From the cell containing the given text, extract its center point as [X, Y] coordinate. 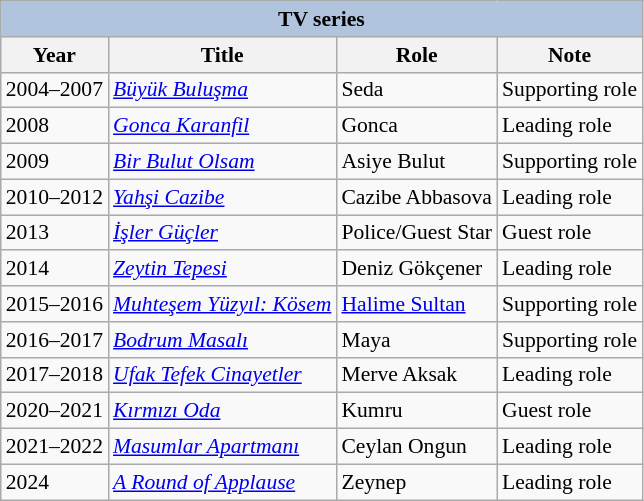
Zeytin Tepesi [222, 269]
Role [416, 55]
2008 [54, 126]
2010–2012 [54, 197]
Cazibe Abbasova [416, 197]
İşler Güçler [222, 233]
Seda [416, 90]
Masumlar Apartmanı [222, 447]
2024 [54, 482]
Merve Aksak [416, 375]
Maya [416, 340]
Ceylan Ongun [416, 447]
2020–2021 [54, 411]
Deniz Gökçener [416, 269]
Note [570, 55]
Kumru [416, 411]
2004–2007 [54, 90]
Gonca Karanfil [222, 126]
2009 [54, 162]
Bir Bulut Olsam [222, 162]
Police/Guest Star [416, 233]
TV series [322, 19]
2016–2017 [54, 340]
Title [222, 55]
2015–2016 [54, 304]
2014 [54, 269]
Gonca [416, 126]
Asiye Bulut [416, 162]
2017–2018 [54, 375]
2021–2022 [54, 447]
Zeynep [416, 482]
Büyük Buluşma [222, 90]
Bodrum Masalı [222, 340]
Muhteşem Yüzyıl: Kösem [222, 304]
Yahşi Cazibe [222, 197]
Ufak Tefek Cinayetler [222, 375]
Kırmızı Oda [222, 411]
A Round of Applause [222, 482]
Halime Sultan [416, 304]
Year [54, 55]
2013 [54, 233]
